Pinpoint the cell where the given text exists, returning its (x, y) midpoint coordinate. 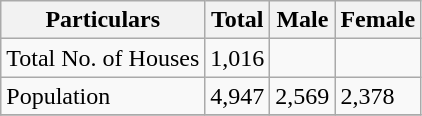
Total (238, 20)
2,378 (378, 96)
1,016 (238, 58)
Female (378, 20)
Male (302, 20)
2,569 (302, 96)
Total No. of Houses (103, 58)
Population (103, 96)
Particulars (103, 20)
4,947 (238, 96)
